Find where the given text appears and provide that cell's center as [x, y] coordinate. 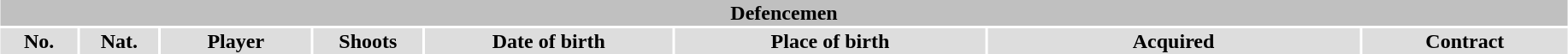
No. [39, 41]
Player [236, 41]
Place of birth [830, 41]
Acquired [1173, 41]
Shoots [368, 41]
Nat. [120, 41]
Defencemen [783, 13]
Date of birth [549, 41]
Contract [1465, 41]
